Extract the (X, Y) coordinate from the center of the cell holding the provided text.  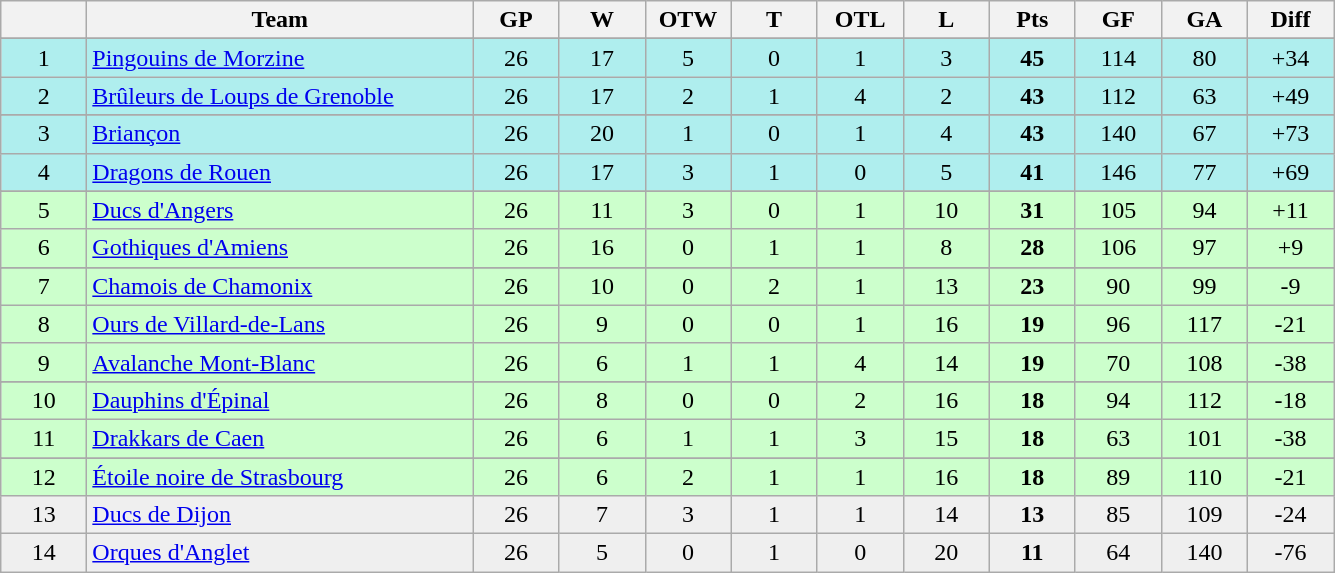
-76 (1290, 553)
+34 (1290, 58)
+11 (1290, 210)
23 (1032, 286)
12 (44, 477)
97 (1204, 248)
T (774, 20)
Avalanche Mont-Blanc (280, 362)
Pingouins de Morzine (280, 58)
+73 (1290, 134)
Drakkars de Caen (280, 438)
109 (1204, 515)
+9 (1290, 248)
146 (1118, 172)
Ducs de Dijon (280, 515)
80 (1204, 58)
45 (1032, 58)
99 (1204, 286)
GA (1204, 20)
Dauphins d'Épinal (280, 400)
105 (1118, 210)
70 (1118, 362)
GP (516, 20)
Brûleurs de Loups de Grenoble (280, 96)
108 (1204, 362)
101 (1204, 438)
-18 (1290, 400)
Étoile noire de Strasbourg (280, 477)
Pts (1032, 20)
W (602, 20)
-9 (1290, 286)
Team (280, 20)
31 (1032, 210)
67 (1204, 134)
OTW (688, 20)
OTL (860, 20)
15 (946, 438)
Ours de Villard-de-Lans (280, 324)
77 (1204, 172)
85 (1118, 515)
Briançon (280, 134)
114 (1118, 58)
L (946, 20)
GF (1118, 20)
64 (1118, 553)
28 (1032, 248)
Orques d'Anglet (280, 553)
41 (1032, 172)
90 (1118, 286)
89 (1118, 477)
Dragons de Rouen (280, 172)
+49 (1290, 96)
Chamois de Chamonix (280, 286)
Ducs d'Angers (280, 210)
+69 (1290, 172)
110 (1204, 477)
Gothiques d'Amiens (280, 248)
96 (1118, 324)
117 (1204, 324)
Diff (1290, 20)
-24 (1290, 515)
106 (1118, 248)
